Detect which cell encompasses the target text, then output its [x, y] center coordinate. 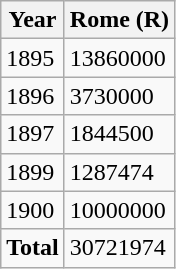
1899 [33, 172]
13860000 [119, 58]
Year [33, 20]
30721974 [119, 248]
1895 [33, 58]
Total [33, 248]
1287474 [119, 172]
1900 [33, 210]
10000000 [119, 210]
1897 [33, 134]
Rome (R) [119, 20]
1844500 [119, 134]
3730000 [119, 96]
1896 [33, 96]
